Return the [x, y] coordinate for the center point of the cell that contains the specified text.  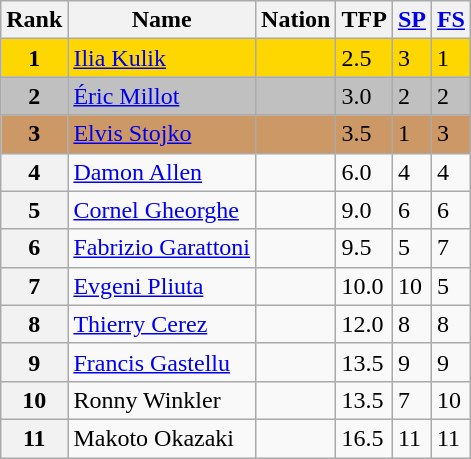
Makoto Okazaki [162, 438]
2.5 [364, 58]
Thierry Cerez [162, 324]
Fabrizio Garattoni [162, 248]
9.0 [364, 210]
FS [450, 20]
Damon Allen [162, 172]
Name [162, 20]
3.5 [364, 134]
10.0 [364, 286]
3.0 [364, 96]
TFP [364, 20]
Francis Gastellu [162, 362]
Cornel Gheorghe [162, 210]
Nation [296, 20]
Evgeni Pliuta [162, 286]
Ilia Kulik [162, 58]
6.0 [364, 172]
SP [412, 20]
Rank [34, 20]
Éric Millot [162, 96]
Ronny Winkler [162, 400]
9.5 [364, 248]
16.5 [364, 438]
Elvis Stojko [162, 134]
12.0 [364, 324]
